Return the [x, y] coordinate for the center point of the cell that contains the specified text.  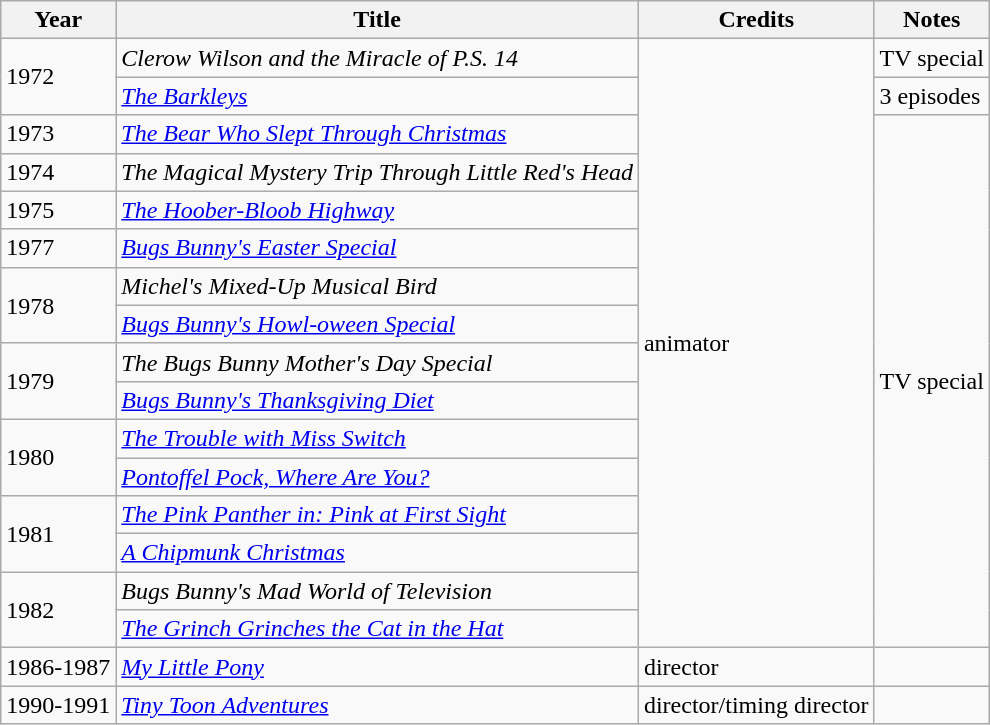
The Pink Panther in: Pink at First Sight [378, 515]
The Hoober-Bloob Highway [378, 210]
Bugs Bunny's Thanksgiving Diet [378, 400]
Bugs Bunny's Easter Special [378, 248]
Bugs Bunny's Mad World of Television [378, 591]
1981 [58, 534]
Pontoffel Pock, Where Are You? [378, 477]
The Trouble with Miss Switch [378, 438]
Clerow Wilson and the Miracle of P.S. 14 [378, 58]
1972 [58, 77]
1982 [58, 610]
The Magical Mystery Trip Through Little Red's Head [378, 172]
director/timing director [756, 705]
The Barkleys [378, 96]
1974 [58, 172]
The Grinch Grinches the Cat in the Hat [378, 629]
Title [378, 20]
A Chipmunk Christmas [378, 553]
1973 [58, 134]
My Little Pony [378, 667]
1975 [58, 210]
1977 [58, 248]
3 episodes [932, 96]
Notes [932, 20]
Tiny Toon Adventures [378, 705]
1979 [58, 381]
Year [58, 20]
Bugs Bunny's Howl-oween Special [378, 324]
Michel's Mixed-Up Musical Bird [378, 286]
1980 [58, 457]
Credits [756, 20]
1986-1987 [58, 667]
1978 [58, 305]
The Bear Who Slept Through Christmas [378, 134]
director [756, 667]
1990-1991 [58, 705]
The Bugs Bunny Mother's Day Special [378, 362]
animator [756, 344]
